Capture the cell that displays the provided text and extract its [X, Y] central coordinate. 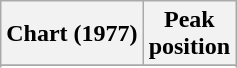
Peakposition [189, 34]
Chart (1977) [72, 34]
